For the text-containing cell, return its midpoint in [x, y] coordinate format. 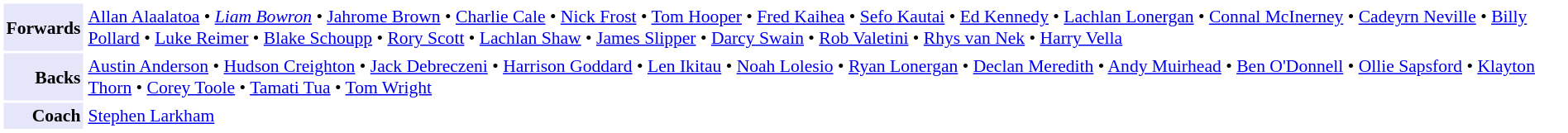
Coach [43, 116]
Stephen Larkham [825, 116]
Forwards [43, 26]
Backs [43, 76]
